Return [X, Y] of the center of cell containing provided text 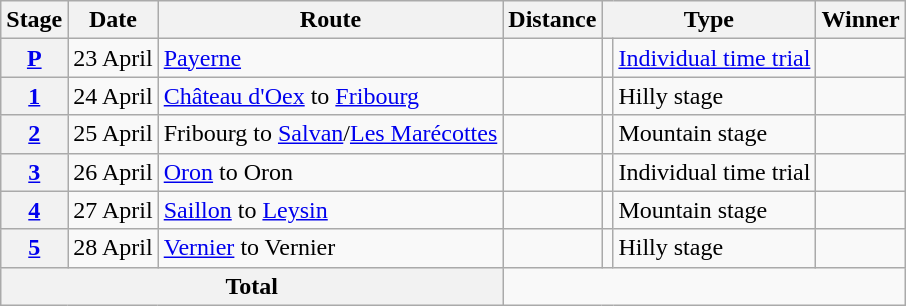
Payerne [330, 58]
Date [113, 20]
24 April [113, 96]
27 April [113, 210]
26 April [113, 172]
Fribourg to Salvan/Les Marécottes [330, 134]
23 April [113, 58]
Total [252, 286]
Oron to Oron [330, 172]
Type [709, 20]
Château d'Oex to Fribourg [330, 96]
25 April [113, 134]
Vernier to Vernier [330, 248]
3 [34, 172]
Route [330, 20]
5 [34, 248]
Saillon to Leysin [330, 210]
P [34, 58]
Stage [34, 20]
2 [34, 134]
Winner [860, 20]
28 April [113, 248]
Distance [552, 20]
1 [34, 96]
4 [34, 210]
